Capture the cell that displays the provided text and extract its (x, y) central coordinate. 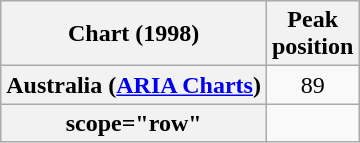
scope="row" (134, 123)
Peakposition (312, 34)
Chart (1998) (134, 34)
89 (312, 85)
Australia (ARIA Charts) (134, 85)
